Detect which cell encompasses the target text, then output its (x, y) center coordinate. 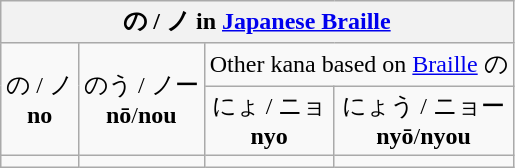
にょ / ニョ nyo (269, 121)
のう / ノー nō/nou (141, 99)
Other kana based on Braille の (358, 64)
の / ノ no (40, 99)
にょう / ニョー nyō/nyou (424, 121)
の / ノ in Japanese Braille (257, 22)
